From the cell containing the given text, extract its center point as (x, y) coordinate. 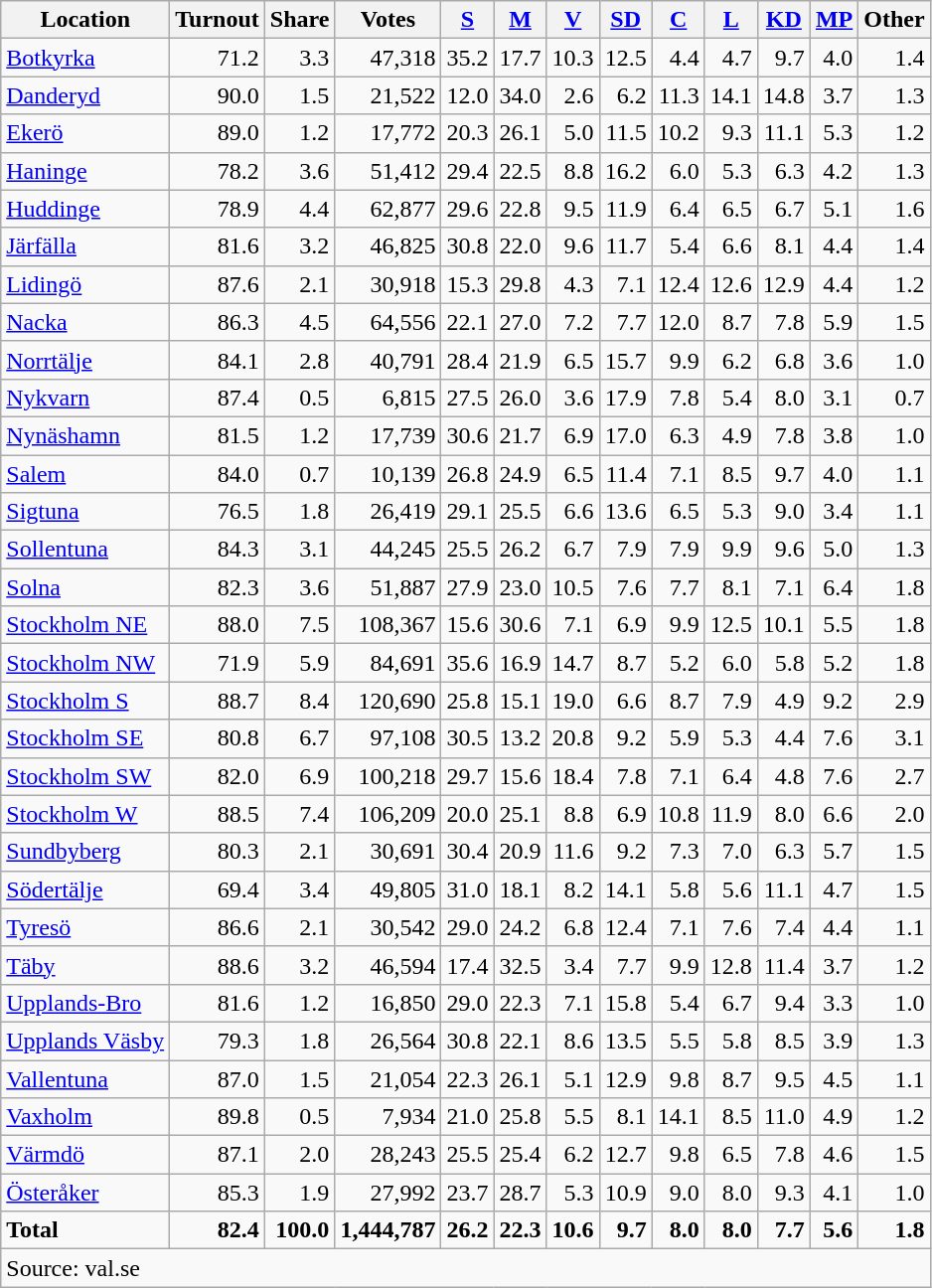
Stockholm NW (85, 663)
26,419 (388, 512)
78.2 (218, 171)
26,564 (388, 1041)
88.0 (218, 625)
27,992 (388, 1193)
30.4 (467, 852)
14.7 (572, 663)
4.3 (572, 284)
35.2 (467, 58)
Stockholm NE (85, 625)
82.3 (218, 587)
18.1 (521, 889)
13.2 (521, 738)
Location (85, 20)
10.5 (572, 587)
27.5 (467, 398)
84.0 (218, 474)
17,772 (388, 133)
46,825 (388, 246)
Värmdö (85, 1155)
Share (300, 20)
13.6 (626, 512)
Sundbyberg (85, 852)
44,245 (388, 550)
Österåker (85, 1193)
Sigtuna (85, 512)
Stockholm S (85, 701)
8.4 (300, 701)
24.9 (521, 474)
21.0 (467, 1117)
Norrtälje (85, 360)
69.4 (218, 889)
84,691 (388, 663)
106,209 (388, 814)
11.3 (678, 95)
15.1 (521, 701)
16.9 (521, 663)
10.6 (572, 1230)
15.3 (467, 284)
71.9 (218, 663)
22.8 (521, 209)
30,691 (388, 852)
32.5 (521, 965)
29.7 (467, 776)
64,556 (388, 322)
4.8 (783, 776)
21,522 (388, 95)
17.7 (521, 58)
25.4 (521, 1155)
7.0 (731, 852)
29.1 (467, 512)
30,542 (388, 927)
10,139 (388, 474)
81.5 (218, 435)
Solna (85, 587)
80.3 (218, 852)
49,805 (388, 889)
88.7 (218, 701)
Tyresö (85, 927)
13.5 (626, 1041)
84.1 (218, 360)
10.2 (678, 133)
30.5 (467, 738)
86.3 (218, 322)
78.9 (218, 209)
1,444,787 (388, 1230)
Nynäshamn (85, 435)
87.1 (218, 1155)
25.1 (521, 814)
47,318 (388, 58)
2.9 (894, 701)
29.4 (467, 171)
S (467, 20)
79.3 (218, 1041)
88.6 (218, 965)
23.0 (521, 587)
22.5 (521, 171)
C (678, 20)
Stockholm W (85, 814)
19.0 (572, 701)
4.2 (834, 171)
1.9 (300, 1193)
87.4 (218, 398)
62,877 (388, 209)
100,218 (388, 776)
40,791 (388, 360)
31.0 (467, 889)
28,243 (388, 1155)
7.5 (300, 625)
4.1 (834, 1193)
SD (626, 20)
12.7 (626, 1155)
15.7 (626, 360)
8.2 (572, 889)
97,108 (388, 738)
108,367 (388, 625)
3.8 (834, 435)
26.8 (467, 474)
Upplands-Bro (85, 1003)
Södertälje (85, 889)
89.0 (218, 133)
21,054 (388, 1078)
4.6 (834, 1155)
21.7 (521, 435)
Huddinge (85, 209)
28.4 (467, 360)
87.0 (218, 1078)
20.9 (521, 852)
M (521, 20)
24.2 (521, 927)
30,918 (388, 284)
Total (85, 1230)
Täby (85, 965)
1.6 (894, 209)
14.8 (783, 95)
51,887 (388, 587)
17.9 (626, 398)
120,690 (388, 701)
15.8 (626, 1003)
Haninge (85, 171)
11.6 (572, 852)
5.7 (834, 852)
21.9 (521, 360)
20.0 (467, 814)
Nykvarn (85, 398)
Ekerö (85, 133)
29.8 (521, 284)
KD (783, 20)
Nacka (85, 322)
Danderyd (85, 95)
7,934 (388, 1117)
2.8 (300, 360)
85.3 (218, 1193)
27.9 (467, 587)
23.7 (467, 1193)
2.6 (572, 95)
71.2 (218, 58)
84.3 (218, 550)
11.7 (626, 246)
9.4 (783, 1003)
3.9 (834, 1041)
Other (894, 20)
100.0 (300, 1230)
10.9 (626, 1193)
12.8 (731, 965)
22.0 (521, 246)
7.3 (678, 852)
8.6 (572, 1041)
18.4 (572, 776)
10.1 (783, 625)
Lidingö (85, 284)
Botkyrka (85, 58)
Turnout (218, 20)
20.8 (572, 738)
Votes (388, 20)
89.8 (218, 1117)
17.0 (626, 435)
28.7 (521, 1193)
7.2 (572, 322)
26.0 (521, 398)
82.0 (218, 776)
16.2 (626, 171)
11.5 (626, 133)
29.6 (467, 209)
2.7 (894, 776)
20.3 (467, 133)
16,850 (388, 1003)
88.5 (218, 814)
35.6 (467, 663)
90.0 (218, 95)
Järfälla (85, 246)
87.6 (218, 284)
Sollentuna (85, 550)
L (731, 20)
Vaxholm (85, 1117)
80.8 (218, 738)
34.0 (521, 95)
82.4 (218, 1230)
Salem (85, 474)
86.6 (218, 927)
Upplands Väsby (85, 1041)
46,594 (388, 965)
10.8 (678, 814)
MP (834, 20)
V (572, 20)
17,739 (388, 435)
Stockholm SW (85, 776)
Stockholm SE (85, 738)
Vallentuna (85, 1078)
27.0 (521, 322)
51,412 (388, 171)
17.4 (467, 965)
12.6 (731, 284)
Source: val.se (465, 1268)
11.0 (783, 1117)
76.5 (218, 512)
6,815 (388, 398)
10.3 (572, 58)
